For the text-containing cell, return its midpoint in [x, y] coordinate format. 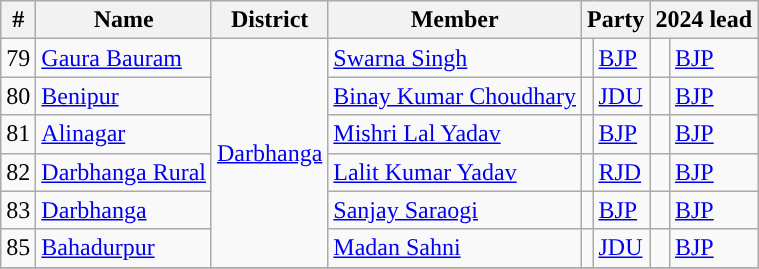
85 [18, 248]
Party [616, 20]
2024 lead [704, 20]
80 [18, 96]
79 [18, 58]
Binay Kumar Choudhary [455, 96]
Sanjay Saraogi [455, 210]
Darbhanga Rural [124, 172]
Madan Sahni [455, 248]
District [269, 20]
# [18, 20]
83 [18, 210]
Mishri Lal Yadav [455, 134]
Name [124, 20]
Alinagar [124, 134]
Benipur [124, 96]
Bahadurpur [124, 248]
82 [18, 172]
Lalit Kumar Yadav [455, 172]
RJD [622, 172]
Gaura Bauram [124, 58]
81 [18, 134]
Member [455, 20]
Swarna Singh [455, 58]
